Determine the (X, Y) coordinate at the center of the cell enclosing the given text.  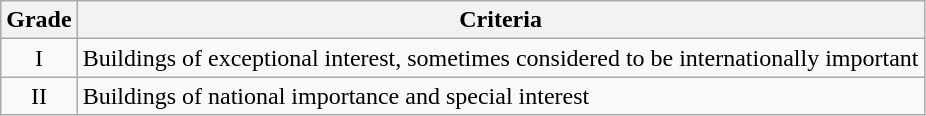
Buildings of exceptional interest, sometimes considered to be internationally important (500, 58)
I (39, 58)
Grade (39, 20)
Criteria (500, 20)
II (39, 96)
Buildings of national importance and special interest (500, 96)
